Search for the cell housing the specified text and yield its (X, Y) center coordinate. 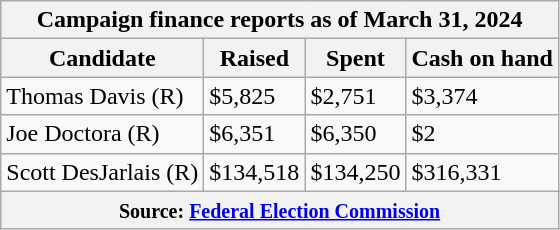
$5,825 (254, 96)
$3,374 (482, 96)
Campaign finance reports as of March 31, 2024 (280, 20)
Spent (356, 58)
$6,351 (254, 134)
Source: Federal Election Commission (280, 210)
$316,331 (482, 172)
Thomas Davis (R) (102, 96)
$134,518 (254, 172)
$2,751 (356, 96)
Candidate (102, 58)
$2 (482, 134)
Scott DesJarlais (R) (102, 172)
Joe Doctora (R) (102, 134)
$6,350 (356, 134)
Raised (254, 58)
Cash on hand (482, 58)
$134,250 (356, 172)
